Search for the cell housing the specified text and yield its [x, y] center coordinate. 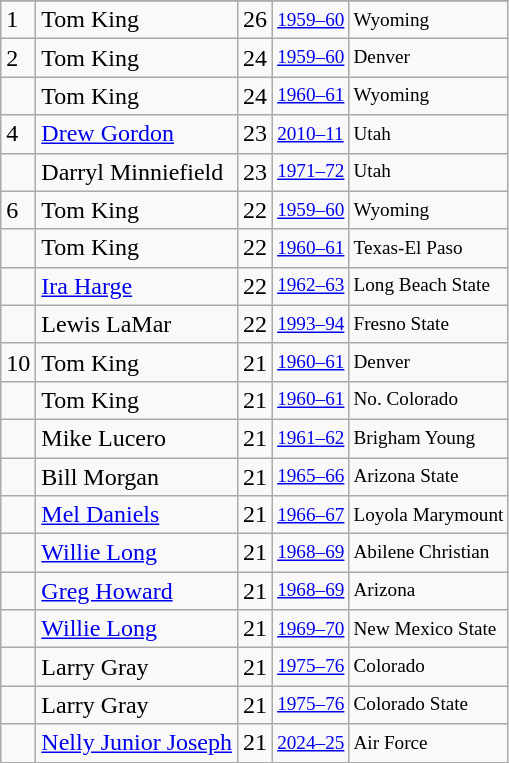
2 [18, 58]
1965–66 [311, 477]
Colorado State [428, 705]
Arizona [428, 591]
26 [256, 20]
1993–94 [311, 324]
1962–63 [311, 286]
Lewis LaMar [137, 324]
Texas-El Paso [428, 248]
Colorado [428, 667]
Mike Lucero [137, 438]
2024–25 [311, 743]
Drew Gordon [137, 134]
Fresno State [428, 324]
No. Colorado [428, 400]
Long Beach State [428, 286]
Arizona State [428, 477]
1 [18, 20]
Bill Morgan [137, 477]
1966–67 [311, 515]
Mel Daniels [137, 515]
Brigham Young [428, 438]
New Mexico State [428, 629]
1969–70 [311, 629]
Darryl Minniefield [137, 172]
Ira Harge [137, 286]
4 [18, 134]
Nelly Junior Joseph [137, 743]
Air Force [428, 743]
Loyola Marymount [428, 515]
Greg Howard [137, 591]
Abilene Christian [428, 553]
2010–11 [311, 134]
1961–62 [311, 438]
1971–72 [311, 172]
6 [18, 210]
10 [18, 362]
